Extract the (x, y) coordinate from the center of the cell holding the provided text.  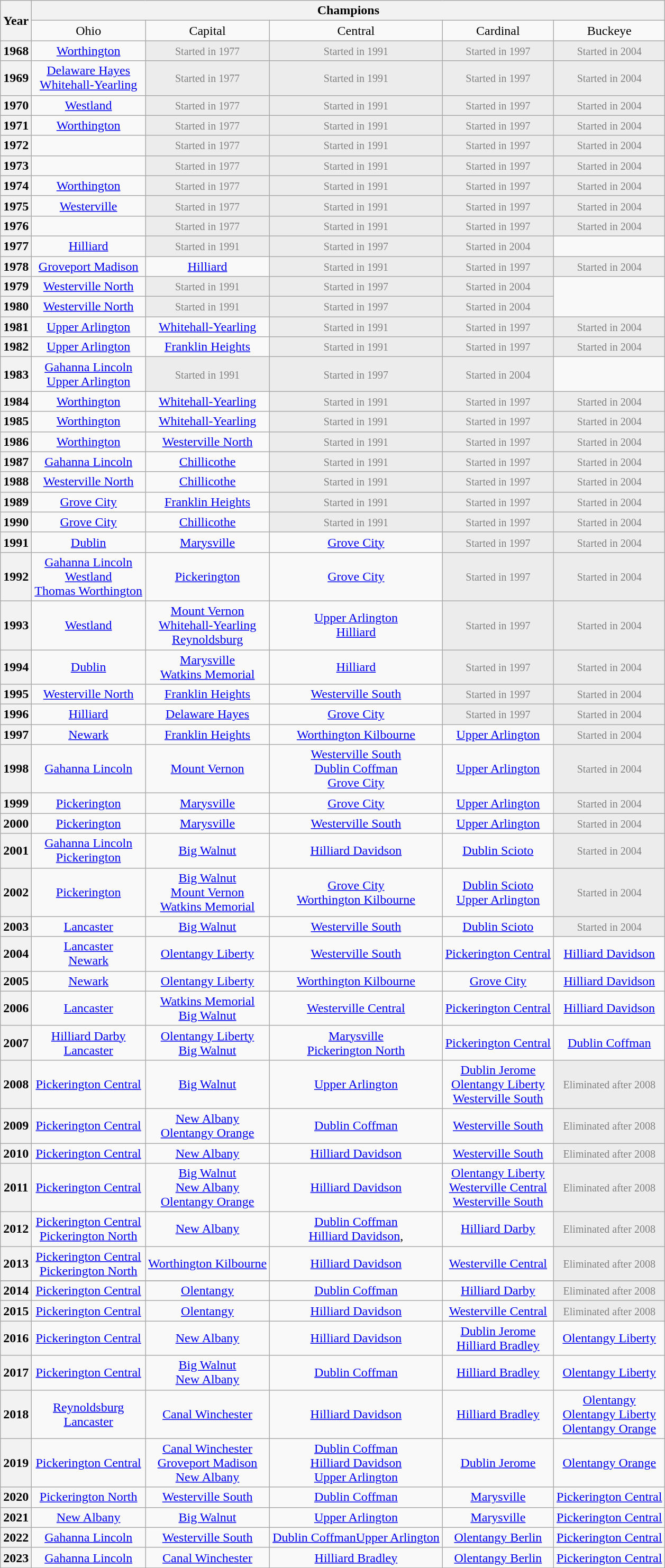
2017 (16, 1373)
1979 (16, 287)
2009 (16, 1125)
Year (16, 21)
1994 (16, 666)
Olentangy Orange (609, 1463)
1992 (16, 576)
1984 (16, 401)
1978 (16, 266)
1970 (16, 105)
1999 (16, 803)
Pickerington North (89, 1497)
Dublin Jerome Olentangy Liberty Westerville South (498, 1084)
Groveport Madison (89, 266)
1977 (16, 246)
Dublin Jerome (498, 1463)
Dublin CoffmanUpper Arlington (357, 1537)
2014 (16, 1291)
Delaware Hayes (207, 714)
1976 (16, 226)
Lancaster Newark (89, 954)
2011 (16, 1188)
1993 (16, 625)
Upper ArlingtonHilliard (357, 625)
Champions (348, 11)
Gahanna Lincoln Westland Thomas Worthington (89, 576)
1985 (16, 421)
Ohio (89, 31)
1989 (16, 502)
Mount Vernon (207, 769)
2002 (16, 892)
Gahanna Lincoln Pickerington (89, 850)
1988 (16, 482)
2001 (16, 850)
2000 (16, 823)
2013 (16, 1264)
1995 (16, 694)
2018 (16, 1414)
2015 (16, 1311)
2016 (16, 1338)
2020 (16, 1497)
1975 (16, 206)
Hilliard Darby Lancaster (89, 1043)
Westerville (89, 206)
1990 (16, 522)
1998 (16, 769)
1981 (16, 327)
Canal WinchesterGroveport MadisonNew Albany (207, 1463)
2019 (16, 1463)
2008 (16, 1084)
Big Walnut Mount Vernon Watkins Memorial (207, 892)
2006 (16, 1008)
Dublin SciotoUpper Arlington (498, 892)
1968 (16, 51)
1980 (16, 307)
Grove City Worthington Kilbourne (357, 892)
1987 (16, 462)
1969 (16, 78)
Capital (207, 31)
1986 (16, 442)
Dublin CoffmanHilliard Davidson, (357, 1229)
2005 (16, 981)
1982 (16, 347)
Olentangy Liberty Westerville Central Westerville South (498, 1188)
1991 (16, 542)
Westerville South Dublin Coffman Grove City (357, 769)
2003 (16, 927)
Gahanna LincolnUpper Arlington (89, 374)
Delaware HayesWhitehall-Yearling (89, 78)
ReynoldsburgLancaster (89, 1414)
Marysville Pickerington North (357, 1043)
Dublin CoffmanHilliard DavidsonUpper Arlington (357, 1463)
2010 (16, 1153)
1974 (16, 186)
1972 (16, 145)
2007 (16, 1043)
1973 (16, 166)
Dublin JeromeHilliard Bradley (498, 1338)
New AlbanyOlentangy Orange (207, 1125)
Buckeye (609, 31)
1971 (16, 125)
2023 (16, 1557)
2004 (16, 954)
2021 (16, 1517)
Olentangy Liberty Big Walnut (207, 1043)
Central (357, 31)
Big WalnutNew Albany (207, 1373)
Mount Vernon Whitehall-Yearling Reynoldsburg (207, 625)
2022 (16, 1537)
2012 (16, 1229)
1996 (16, 714)
Watkins Memorial Big Walnut (207, 1008)
Cardinal (498, 31)
1997 (16, 735)
OlentangyOlentangy LibertyOlentangy Orange (609, 1414)
1983 (16, 374)
Big Walnut New Albany Olentangy Orange (207, 1188)
MarysvilleWatkins Memorial (207, 666)
